Locate the cell with the specified text and output its [x, y] center coordinate. 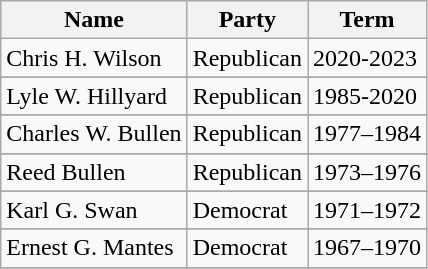
Charles W. Bullen [94, 134]
Karl G. Swan [94, 210]
Reed Bullen [94, 172]
2020-2023 [368, 58]
Ernest G. Mantes [94, 248]
Term [368, 20]
1967–1970 [368, 248]
1971–1972 [368, 210]
1985-2020 [368, 96]
Lyle W. Hillyard [94, 96]
1977–1984 [368, 134]
Chris H. Wilson [94, 58]
Party [247, 20]
Name [94, 20]
1973–1976 [368, 172]
